From the cell containing the given text, extract its center point as (x, y) coordinate. 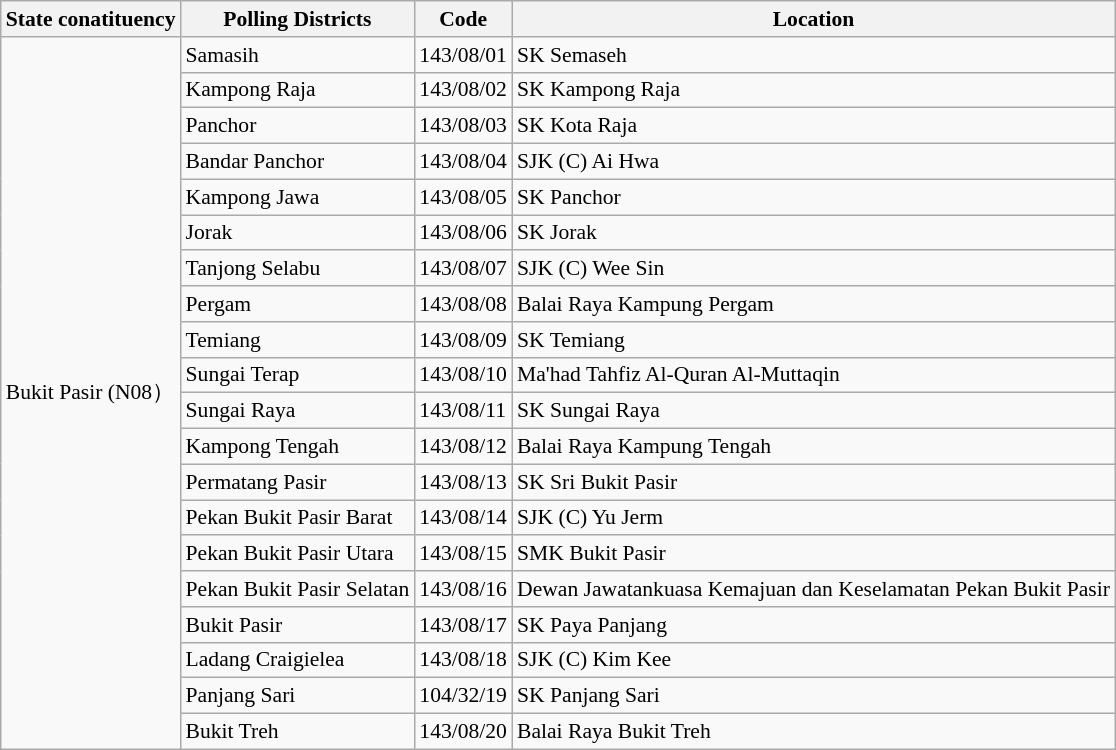
Jorak (298, 233)
Location (814, 19)
143/08/07 (463, 269)
Bandar Panchor (298, 162)
Ma'had Tahfiz Al-Quran Al-Muttaqin (814, 375)
Balai Raya Bukit Treh (814, 732)
SMK Bukit Pasir (814, 554)
Samasih (298, 55)
143/08/17 (463, 625)
Code (463, 19)
SK Kampong Raja (814, 90)
143/08/15 (463, 554)
SK Sri Bukit Pasir (814, 482)
104/32/19 (463, 696)
State conatituency (91, 19)
Panchor (298, 126)
Sungai Raya (298, 411)
Temiang (298, 340)
143/08/13 (463, 482)
143/08/01 (463, 55)
SJK (C) Yu Jerm (814, 518)
Bukit Pasir (N08） (91, 393)
Sungai Terap (298, 375)
SK Panjang Sari (814, 696)
Tanjong Selabu (298, 269)
SJK (C) Ai Hwa (814, 162)
143/08/18 (463, 660)
Kampong Jawa (298, 197)
Balai Raya Kampung Tengah (814, 447)
SK Temiang (814, 340)
Pergam (298, 304)
SK Jorak (814, 233)
Ladang Craigielea (298, 660)
143/08/02 (463, 90)
143/08/03 (463, 126)
Bukit Pasir (298, 625)
Polling Districts (298, 19)
143/08/04 (463, 162)
Balai Raya Kampung Pergam (814, 304)
143/08/16 (463, 589)
Pekan Bukit Pasir Barat (298, 518)
SJK (C) Wee Sin (814, 269)
143/08/08 (463, 304)
Kampong Raja (298, 90)
SK Sungai Raya (814, 411)
143/08/06 (463, 233)
Kampong Tengah (298, 447)
Pekan Bukit Pasir Utara (298, 554)
SK Paya Panjang (814, 625)
Bukit Treh (298, 732)
143/08/20 (463, 732)
SK Panchor (814, 197)
143/08/14 (463, 518)
SK Semaseh (814, 55)
SK Kota Raja (814, 126)
143/08/09 (463, 340)
Dewan Jawatankuasa Kemajuan dan Keselamatan Pekan Bukit Pasir (814, 589)
SJK (C) Kim Kee (814, 660)
Permatang Pasir (298, 482)
Panjang Sari (298, 696)
143/08/12 (463, 447)
143/08/11 (463, 411)
143/08/05 (463, 197)
Pekan Bukit Pasir Selatan (298, 589)
143/08/10 (463, 375)
